Determine the [X, Y] coordinate at the center of the cell enclosing the given text.  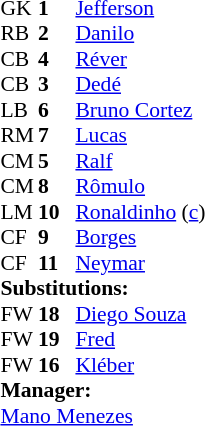
6 [57, 110]
RB [19, 33]
19 [57, 339]
2 [57, 33]
Rômulo [140, 187]
Fred [140, 339]
Manager: [102, 391]
Dedé [140, 85]
Neymar [140, 263]
RM [19, 135]
Ralf [140, 161]
Diego Souza [140, 314]
10 [57, 212]
LB [19, 110]
3 [57, 85]
18 [57, 314]
9 [57, 237]
Borges [140, 237]
Substitutions: [102, 289]
Bruno Cortez [140, 110]
Ronaldinho (c) [140, 212]
Kléber [140, 365]
11 [57, 263]
8 [57, 187]
5 [57, 161]
Lucas [140, 135]
4 [57, 59]
16 [57, 365]
Danilo [140, 33]
Réver [140, 59]
7 [57, 135]
LM [19, 212]
